Output the [x, y] coordinate of the center of the cell containing the given text.  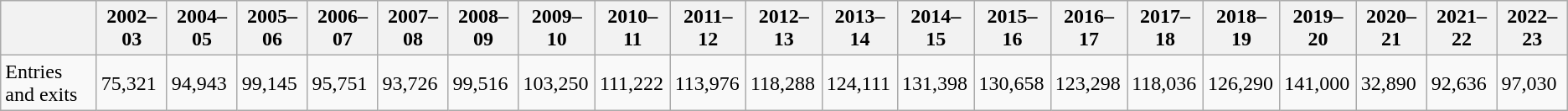
2022–23 [1532, 29]
2004–05 [202, 29]
2013–14 [859, 29]
2009–10 [556, 29]
2017–18 [1166, 29]
2020–21 [1391, 29]
97,030 [1532, 82]
2018–19 [1241, 29]
2007–08 [413, 29]
75,321 [132, 82]
99,516 [483, 82]
92,636 [1462, 82]
2012–13 [784, 29]
Entries and exits [49, 82]
2010–11 [632, 29]
95,751 [343, 82]
2016–17 [1089, 29]
2008–09 [483, 29]
123,298 [1089, 82]
2014–15 [936, 29]
93,726 [413, 82]
2002–03 [132, 29]
124,111 [859, 82]
32,890 [1391, 82]
130,658 [1012, 82]
99,145 [272, 82]
113,976 [708, 82]
131,398 [936, 82]
2021–22 [1462, 29]
118,036 [1166, 82]
126,290 [1241, 82]
94,943 [202, 82]
2011–12 [708, 29]
111,222 [632, 82]
2015–16 [1012, 29]
103,250 [556, 82]
2006–07 [343, 29]
141,000 [1318, 82]
118,288 [784, 82]
2005–06 [272, 29]
2019–20 [1318, 29]
